Detect which cell encompasses the target text, then output its (X, Y) center coordinate. 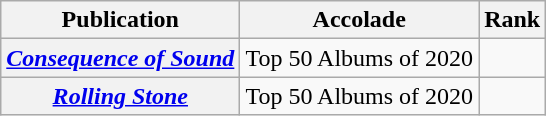
Consequence of Sound (120, 58)
Rank (512, 20)
Rolling Stone (120, 96)
Accolade (360, 20)
Publication (120, 20)
